Provide the [X, Y] coordinate of the cell's center where the given text is located.  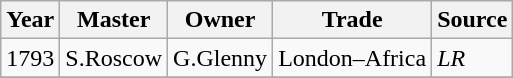
Master [114, 20]
1793 [30, 58]
G.Glenny [220, 58]
Trade [352, 20]
LR [472, 58]
Source [472, 20]
Year [30, 20]
London–Africa [352, 58]
S.Roscow [114, 58]
Owner [220, 20]
